Find where the given text appears and provide that cell's center as (X, Y) coordinate. 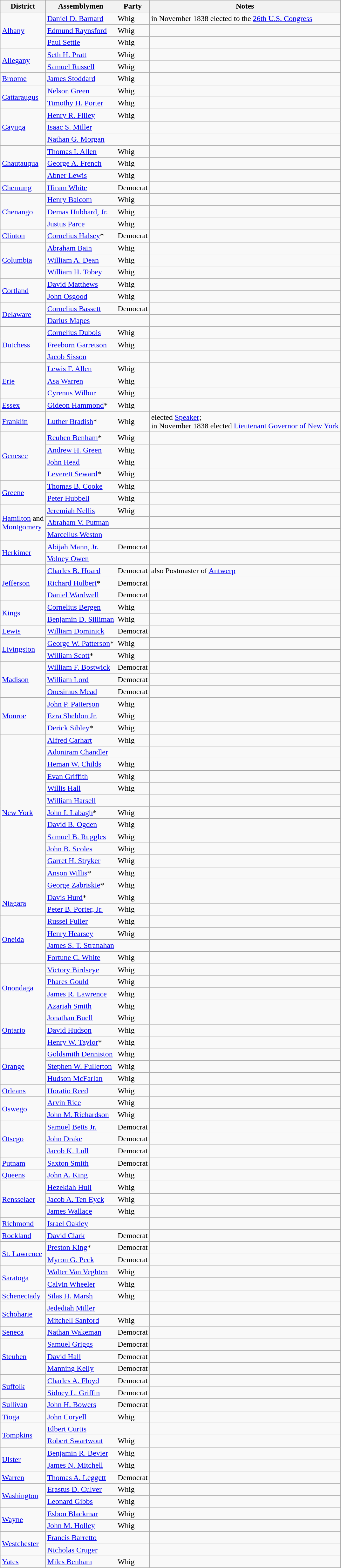
Henry R. Filley (81, 115)
George Zabriskie* (81, 885)
Franklin (23, 422)
Queens (23, 1175)
Hamilton and Montgomery (23, 522)
Chemung (23, 188)
Thomas B. Cooke (81, 486)
Yates (23, 1562)
Heman W. Childs (81, 764)
Warren (23, 1477)
David B. Ogden (81, 825)
Chautauqua (23, 164)
David Hudson (81, 1030)
Henry W. Taylor* (81, 1042)
Benjamin D. Silliman (81, 619)
Seneca (23, 1332)
Benjamin R. Bevier (81, 1453)
Kings (23, 613)
John A. King (81, 1175)
Nelson Green (81, 91)
James S. T. Stranahan (81, 946)
Cyrenus Wilbur (81, 393)
Leonard Gibbs (81, 1501)
Westchester (23, 1544)
Sidney L. Griffin (81, 1393)
Hiram White (81, 188)
Greene (23, 492)
Saratoga (23, 1278)
John Drake (81, 1139)
John Head (81, 462)
Monroe (23, 716)
Abraham V. Putman (81, 522)
John B. Scoles (81, 849)
Asa Warren (81, 381)
James R. Lawrence (81, 994)
Marcellus Weston (81, 534)
Israel Oakley (81, 1223)
George W. Patterson* (81, 643)
William F. Bostwick (81, 667)
Richmond (23, 1223)
Jacob A. Ten Eyck (81, 1199)
William A. Dean (81, 260)
Notes (245, 6)
Elbert Curtis (81, 1429)
William Lord (81, 680)
Robert Swartwout (81, 1441)
Erastus D. Culver (81, 1489)
David Hall (81, 1357)
Anson Willis* (81, 873)
Paul Settle (81, 43)
James Stoddard (81, 79)
Nathan Wakeman (81, 1332)
Herkimer (23, 553)
Henry Balcom (81, 200)
Samuel Betts Jr. (81, 1127)
Schoharie (23, 1314)
Livingston (23, 649)
Luther Bradish* (81, 422)
John Coryell (81, 1417)
Russel Fuller (81, 921)
Allegany (23, 61)
Albany (23, 30)
Reuben Benham* (81, 438)
Oswego (23, 1109)
Chenango (23, 212)
Manning Kelly (81, 1369)
Horatio Reed (81, 1090)
Mitchell Sanford (81, 1320)
James Wallace (81, 1211)
John M. Richardson (81, 1115)
Thomas I. Allen (81, 151)
Cornelius Bergen (81, 607)
Cornelius Halsey* (81, 236)
Dutchess (23, 345)
Delaware (23, 314)
Arvin Rice (81, 1102)
Walter Van Veghten (81, 1272)
Washington (23, 1495)
Samuel Griggs (81, 1344)
District (23, 6)
in November 1838 elected to the 26th U.S. Congress (245, 18)
John Osgood (81, 296)
Peter B. Porter, Jr. (81, 909)
William Scott* (81, 655)
Seth H. Pratt (81, 55)
Azariah Smith (81, 1006)
Evan Griffith (81, 776)
William Harsell (81, 801)
Cortland (23, 290)
also Postmaster of Antwerp (245, 571)
George A. French (81, 164)
Jacob K. Lull (81, 1151)
Cornelius Dubois (81, 332)
Thomas A. Leggett (81, 1477)
Richard Hulbert* (81, 583)
Orange (23, 1066)
Victory Birdseye (81, 970)
Peter Hubbell (81, 498)
Abraham Bain (81, 248)
Essex (23, 405)
Stephen W. Fullerton (81, 1066)
Davis Hurd* (81, 897)
Charles A. Floyd (81, 1381)
Gideon Hammond* (81, 405)
Samuel Russell (81, 67)
Hudson McFarlan (81, 1078)
Charles B. Hoard (81, 571)
Abner Lewis (81, 176)
Nicholas Cruger (81, 1550)
John H. Bowers (81, 1405)
New York (23, 813)
Lewis F. Allen (81, 369)
Onesimus Mead (81, 692)
Columbia (23, 260)
Otsego (23, 1139)
John M. Holley (81, 1526)
Samuel B. Ruggles (81, 837)
Preston King* (81, 1248)
Rockland (23, 1236)
Ulster (23, 1459)
Willis Hall (81, 788)
Oneida (23, 939)
John P. Patterson (81, 704)
Volney Owen (81, 559)
Freeborn Garretson (81, 345)
Silas H. Marsh (81, 1296)
Calvin Wheeler (81, 1284)
Jefferson (23, 583)
Cattaraugus (23, 97)
Miles Benham (81, 1562)
James N. Mitchell (81, 1465)
Hezekiah Hull (81, 1187)
Derick Sibley* (81, 728)
Darius Mapes (81, 320)
Demas Hubbard, Jr. (81, 212)
Fortune C. White (81, 958)
Broome (23, 79)
Goldsmith Denniston (81, 1054)
Isaac S. Miller (81, 127)
Myron G. Peck (81, 1260)
Wayne (23, 1520)
Genesee (23, 456)
Clinton (23, 236)
Edmund Raynsford (81, 30)
Cornelius Bassett (81, 308)
Lewis (23, 631)
Francis Barretto (81, 1538)
Garret H. Stryker (81, 861)
Suffolk (23, 1387)
Saxton Smith (81, 1163)
Timothy H. Porter (81, 103)
Erie (23, 381)
John I. Labagh* (81, 813)
elected Speaker; in November 1838 elected Lieutenant Governor of New York (245, 422)
Adoniram Chandler (81, 752)
Jeremiah Nellis (81, 510)
Rensselaer (23, 1199)
Ezra Sheldon Jr. (81, 716)
Party (133, 6)
Justus Parce (81, 224)
Sullivan (23, 1405)
Daniel Wardwell (81, 595)
St. Lawrence (23, 1254)
Putnam (23, 1163)
William H. Tobey (81, 272)
Andrew H. Green (81, 450)
David Clark (81, 1236)
Abijah Mann, Jr. (81, 546)
Jonathan Buell (81, 1018)
Leverett Seward* (81, 474)
Ontario (23, 1030)
Jacob Sisson (81, 357)
Jedediah Miller (81, 1308)
Steuben (23, 1357)
Tompkins (23, 1435)
Nathan G. Morgan (81, 139)
Niagara (23, 903)
Onondaga (23, 988)
Alfred Carhart (81, 740)
Henry Hearsey (81, 933)
Phares Gould (81, 982)
Schenectady (23, 1296)
David Matthews (81, 284)
Esbon Blackmar (81, 1514)
Madison (23, 680)
Orleans (23, 1090)
Tioga (23, 1417)
Cayuga (23, 127)
Assemblymen (81, 6)
William Dominick (81, 631)
Daniel D. Barnard (81, 18)
